Capture the cell that displays the provided text and extract its [X, Y] central coordinate. 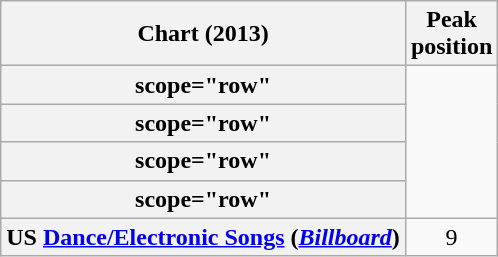
Chart (2013) [204, 34]
9 [451, 237]
US Dance/Electronic Songs (Billboard) [204, 237]
Peakposition [451, 34]
